Detect which cell encompasses the target text, then output its (x, y) center coordinate. 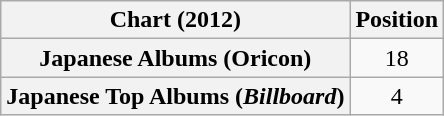
Position (397, 20)
Chart (2012) (176, 20)
18 (397, 58)
Japanese Top Albums (Billboard) (176, 96)
Japanese Albums (Oricon) (176, 58)
4 (397, 96)
